For the text-containing cell, return its midpoint in [x, y] coordinate format. 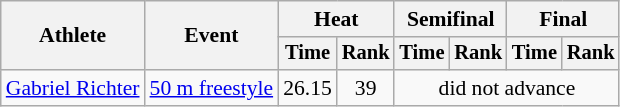
Gabriel Richter [73, 88]
Final [563, 19]
did not advance [506, 88]
Athlete [73, 36]
39 [366, 88]
Event [212, 36]
Semifinal [450, 19]
Heat [336, 19]
50 m freestyle [212, 88]
26.15 [308, 88]
